Detect which cell encompasses the target text, then output its (X, Y) center coordinate. 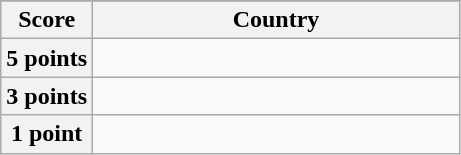
3 points (47, 96)
Country (276, 20)
5 points (47, 58)
Score (47, 20)
1 point (47, 134)
